Return the (x, y) coordinate for the center point of the cell that contains the specified text.  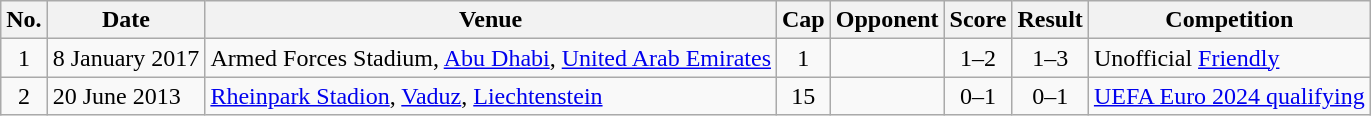
Date (126, 20)
Venue (491, 20)
Competition (1229, 20)
Rheinpark Stadion, Vaduz, Liechtenstein (491, 96)
8 January 2017 (126, 58)
1–3 (1050, 58)
15 (804, 96)
Opponent (887, 20)
UEFA Euro 2024 qualifying (1229, 96)
2 (24, 96)
Armed Forces Stadium, Abu Dhabi, United Arab Emirates (491, 58)
Unofficial Friendly (1229, 58)
Result (1050, 20)
Cap (804, 20)
1–2 (978, 58)
20 June 2013 (126, 96)
No. (24, 20)
Score (978, 20)
